Capture the cell that displays the provided text and extract its (x, y) central coordinate. 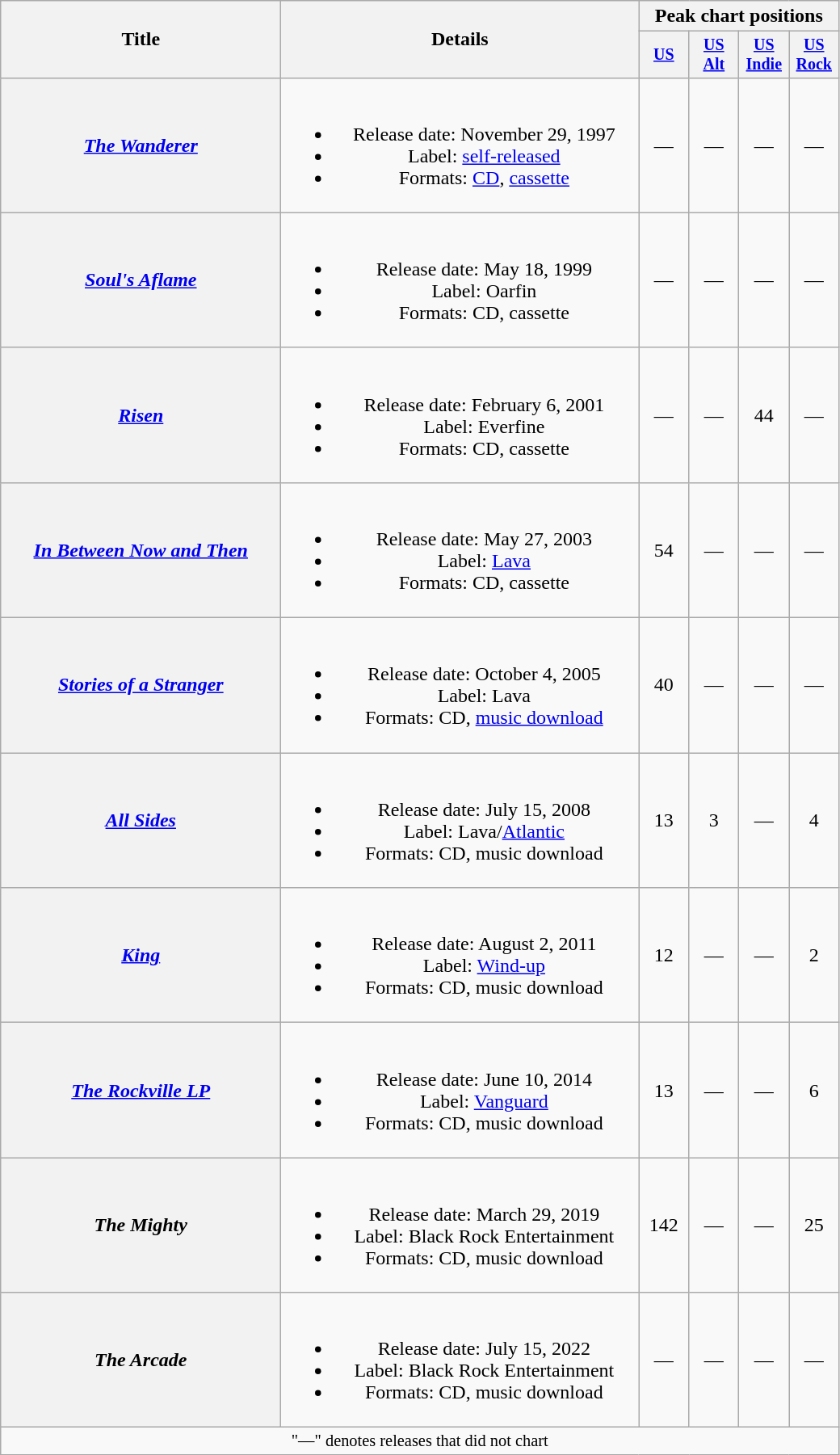
Release date: March 29, 2019Label: Black Rock EntertainmentFormats: CD, music download (460, 1225)
3 (714, 821)
Details (460, 40)
Release date: June 10, 2014Label: VanguardFormats: CD, music download (460, 1091)
44 (764, 415)
Stories of a Stranger (141, 685)
Release date: October 4, 2005Label: LavaFormats: CD, music download (460, 685)
2 (814, 955)
Release date: February 6, 2001Label: EverfineFormats: CD, cassette (460, 415)
Soul's Aflame (141, 280)
54 (664, 549)
Release date: May 27, 2003Label: LavaFormats: CD, cassette (460, 549)
25 (814, 1225)
All Sides (141, 821)
US (664, 55)
Release date: November 29, 1997Label: self-releasedFormats: CD, cassette (460, 145)
The Mighty (141, 1225)
US Rock (814, 55)
Release date: July 15, 2008Label: Lava/AtlanticFormats: CD, music download (460, 821)
The Rockville LP (141, 1091)
Peak chart positions (739, 16)
Release date: August 2, 2011Label: Wind-upFormats: CD, music download (460, 955)
King (141, 955)
12 (664, 955)
US Indie (764, 55)
The Arcade (141, 1360)
Risen (141, 415)
USAlt (714, 55)
Release date: July 15, 2022Label: Black Rock EntertainmentFormats: CD, music download (460, 1360)
The Wanderer (141, 145)
Title (141, 40)
40 (664, 685)
4 (814, 821)
In Between Now and Then (141, 549)
6 (814, 1091)
Release date: May 18, 1999Label: OarfinFormats: CD, cassette (460, 280)
142 (664, 1225)
"—" denotes releases that did not chart (420, 1441)
